Extract the (x, y) coordinate from the center of the cell holding the provided text.  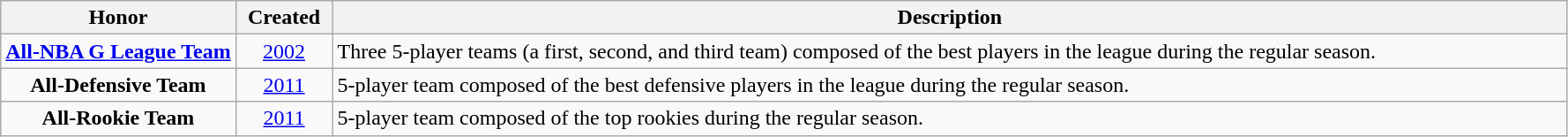
Created (284, 18)
5-player team composed of the best defensive players in the league during the regular season. (950, 85)
Three 5-player teams (a first, second, and third team) composed of the best players in the league during the regular season. (950, 51)
All-Rookie Team (118, 118)
All-Defensive Team (118, 85)
Honor (118, 18)
2002 (284, 51)
All-NBA G League Team (118, 51)
5-player team composed of the top rookies during the regular season. (950, 118)
Description (950, 18)
